Identify which cell holds the provided text, then report its (x, y) central coordinate. 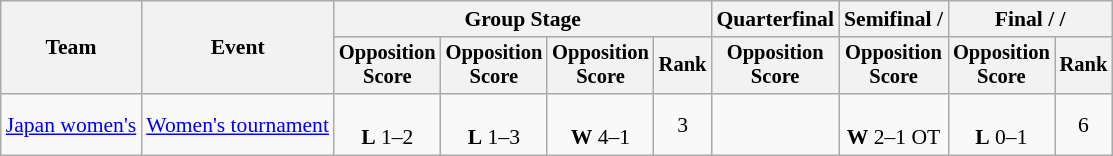
Quarterfinal (775, 19)
L 1–3 (494, 124)
Semifinal / (894, 19)
W 4–1 (600, 124)
L 0–1 (1002, 124)
6 (1084, 124)
Final / / (1030, 19)
3 (683, 124)
Event (238, 48)
Women's tournament (238, 124)
Japan women's (72, 124)
Team (72, 48)
W 2–1 OT (894, 124)
L 1–2 (388, 124)
Group Stage (522, 19)
